Locate the cell with the specified text and output its [X, Y] center coordinate. 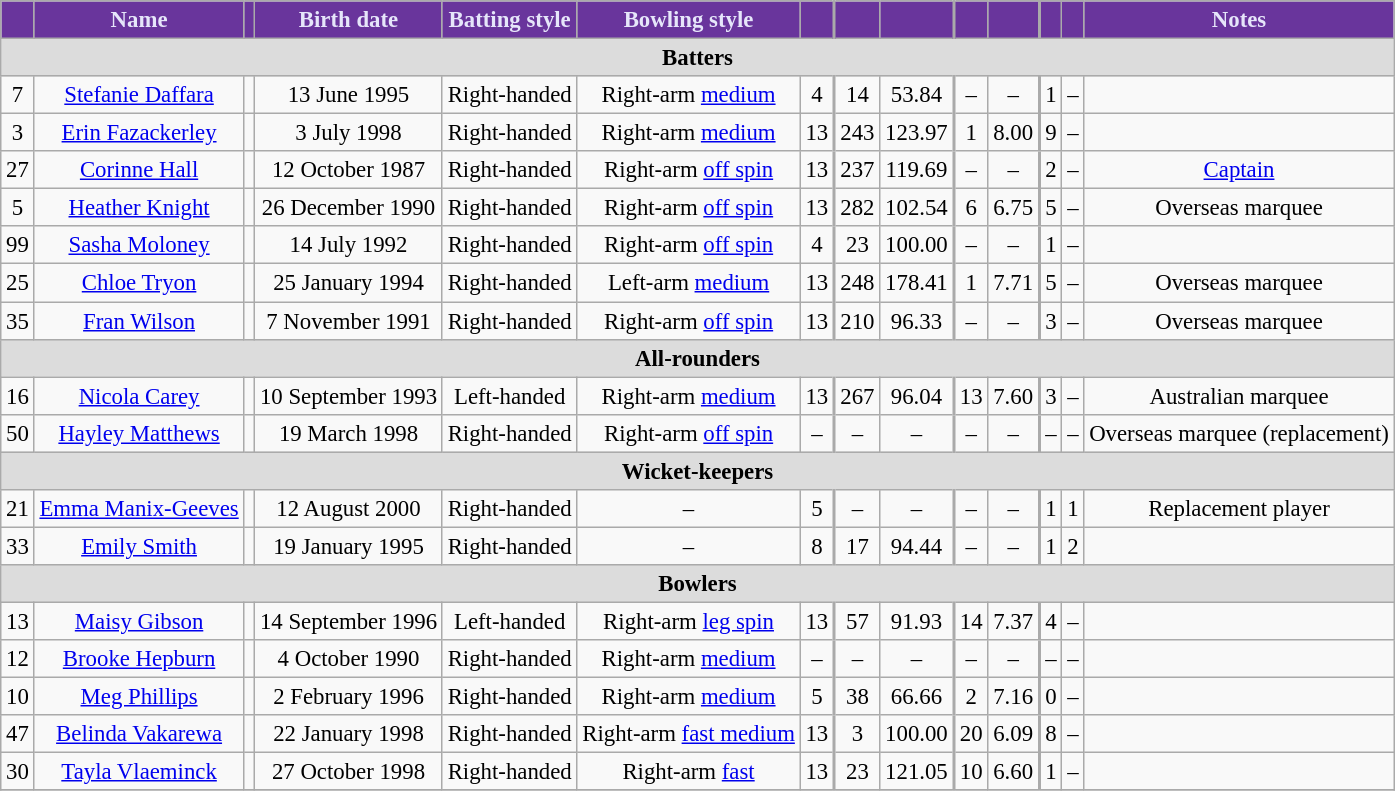
12 August 2000 [349, 509]
30 [18, 772]
91.93 [917, 621]
26 December 1990 [349, 208]
27 [18, 170]
6.75 [1014, 208]
66.66 [917, 697]
53.84 [917, 95]
25 January 1994 [349, 283]
All-rounders [698, 358]
119.69 [917, 170]
282 [857, 208]
9 [1050, 133]
121.05 [917, 772]
Erin Fazackerley [139, 133]
50 [18, 433]
Batters [698, 58]
14 July 1992 [349, 245]
6.60 [1014, 772]
Notes [1239, 20]
7 [18, 95]
Name [139, 20]
96.33 [917, 321]
Fran Wilson [139, 321]
Replacement player [1239, 509]
38 [857, 697]
6 [971, 208]
Right-arm fast [688, 772]
12 October 1987 [349, 170]
19 March 1998 [349, 433]
Chloe Tryon [139, 283]
Corinne Hall [139, 170]
25 [18, 283]
Heather Knight [139, 208]
7.60 [1014, 396]
96.04 [917, 396]
7.71 [1014, 283]
21 [18, 509]
57 [857, 621]
27 October 1998 [349, 772]
7.37 [1014, 621]
7 November 1991 [349, 321]
33 [18, 546]
243 [857, 133]
7.16 [1014, 697]
Bowlers [698, 584]
Wicket-keepers [698, 471]
237 [857, 170]
Right-arm fast medium [688, 734]
94.44 [917, 546]
2 February 1996 [349, 697]
Batting style [510, 20]
3 July 1998 [349, 133]
102.54 [917, 208]
47 [18, 734]
Nicola Carey [139, 396]
Hayley Matthews [139, 433]
12 [18, 659]
Captain [1239, 170]
17 [857, 546]
13 June 1995 [349, 95]
4 October 1990 [349, 659]
8.00 [1014, 133]
Bowling style [688, 20]
Belinda Vakarewa [139, 734]
Right-arm leg spin [688, 621]
16 [18, 396]
10 September 1993 [349, 396]
178.41 [917, 283]
6.09 [1014, 734]
14 September 1996 [349, 621]
Overseas marquee (replacement) [1239, 433]
Left-arm medium [688, 283]
99 [18, 245]
35 [18, 321]
20 [971, 734]
Maisy Gibson [139, 621]
Meg Phillips [139, 697]
Stefanie Daffara [139, 95]
Emma Manix-Geeves [139, 509]
Tayla Vlaeminck [139, 772]
Australian marquee [1239, 396]
19 January 1995 [349, 546]
267 [857, 396]
248 [857, 283]
Sasha Moloney [139, 245]
22 January 1998 [349, 734]
Brooke Hepburn [139, 659]
123.97 [917, 133]
Birth date [349, 20]
0 [1050, 697]
Emily Smith [139, 546]
210 [857, 321]
